Return the (X, Y) coordinate for the center point of the cell that contains the specified text.  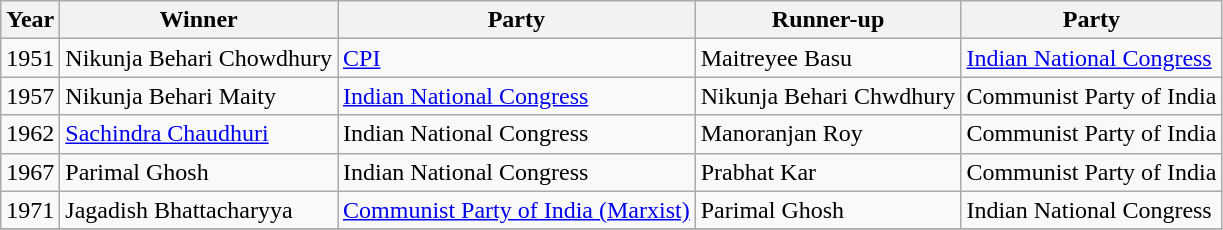
1967 (30, 172)
Nikunja Behari Chwdhury (828, 96)
Jagadish Bhattacharyya (199, 210)
Maitreyee Basu (828, 58)
Nikunja Behari Chowdhury (199, 58)
Year (30, 20)
Communist Party of India (Marxist) (517, 210)
CPI (517, 58)
1957 (30, 96)
Prabhat Kar (828, 172)
Sachindra Chaudhuri (199, 134)
1962 (30, 134)
Manoranjan Roy (828, 134)
Nikunja Behari Maity (199, 96)
Winner (199, 20)
1951 (30, 58)
1971 (30, 210)
Runner-up (828, 20)
